Detect which cell encompasses the target text, then output its [x, y] center coordinate. 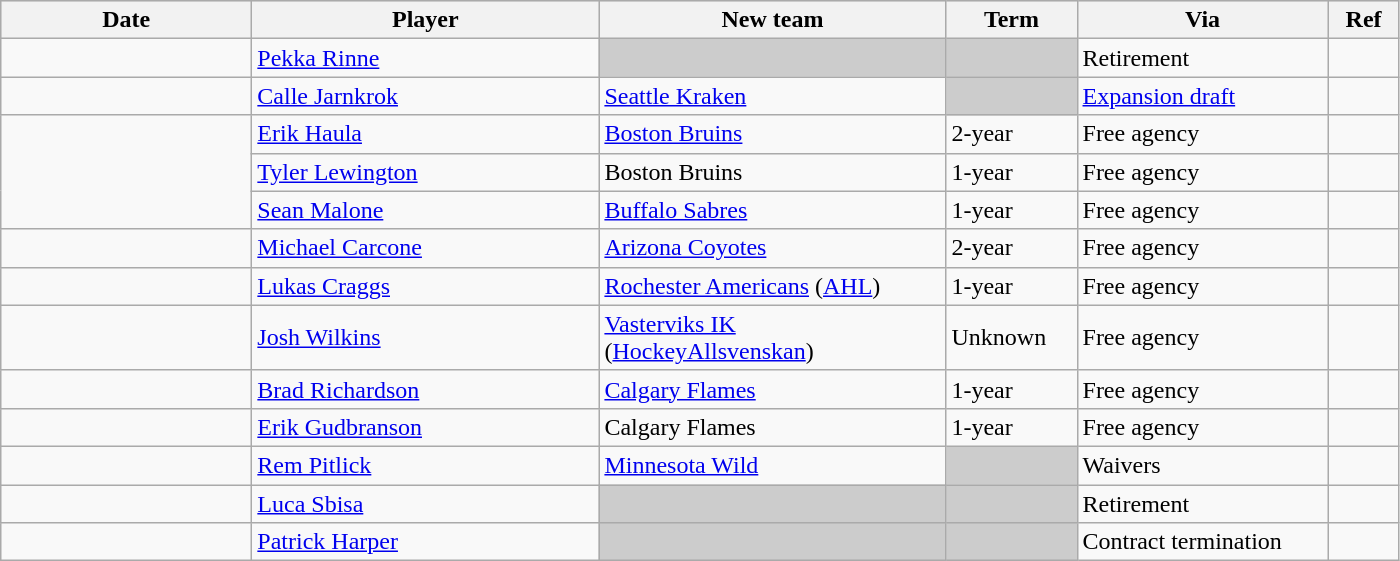
Expansion draft [1202, 96]
Pekka Rinne [426, 58]
Erik Haula [426, 134]
Rochester Americans (AHL) [772, 286]
Luca Sbisa [426, 503]
Patrick Harper [426, 542]
Via [1202, 20]
Erik Gudbranson [426, 427]
Michael Carcone [426, 248]
Rem Pitlick [426, 465]
Josh Wilkins [426, 338]
New team [772, 20]
Ref [1364, 20]
Contract termination [1202, 542]
Term [1012, 20]
Sean Malone [426, 210]
Waivers [1202, 465]
Buffalo Sabres [772, 210]
Minnesota Wild [772, 465]
Player [426, 20]
Date [126, 20]
Unknown [1012, 338]
Vasterviks IK (HockeyAllsvenskan) [772, 338]
Arizona Coyotes [772, 248]
Tyler Lewington [426, 172]
Seattle Kraken [772, 96]
Calle Jarnkrok [426, 96]
Brad Richardson [426, 389]
Lukas Craggs [426, 286]
